Determine the [X, Y] coordinate at the center of the cell enclosing the given text.  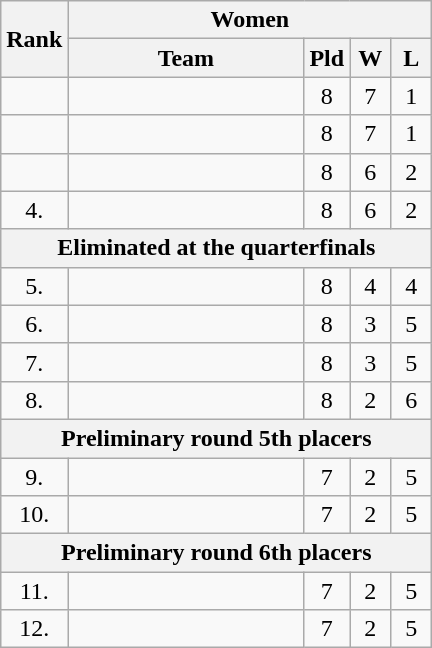
Women [250, 20]
8. [34, 400]
W [370, 58]
4. [34, 210]
5. [34, 286]
Preliminary round 6th placers [216, 553]
Eliminated at the quarterfinals [216, 248]
7. [34, 362]
6. [34, 324]
Team [186, 58]
L [412, 58]
10. [34, 515]
Pld [327, 58]
11. [34, 591]
12. [34, 629]
Rank [34, 39]
9. [34, 477]
Preliminary round 5th placers [216, 438]
